Return [x, y] of the center of cell containing provided text 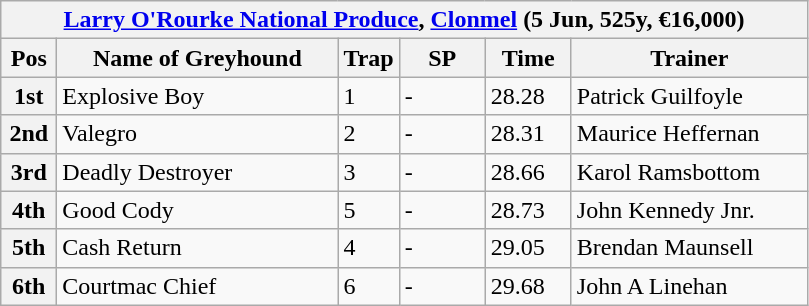
Brendan Maunsell [689, 248]
Courtmac Chief [198, 286]
2nd [29, 134]
28.28 [528, 96]
6 [368, 286]
Trainer [689, 58]
Larry O'Rourke National Produce, Clonmel (5 Jun, 525y, €16,000) [404, 20]
Maurice Heffernan [689, 134]
Patrick Guilfoyle [689, 96]
28.66 [528, 172]
Karol Ramsbottom [689, 172]
Explosive Boy [198, 96]
Deadly Destroyer [198, 172]
John A Linehan [689, 286]
4th [29, 210]
SP [442, 58]
Trap [368, 58]
29.68 [528, 286]
2 [368, 134]
3rd [29, 172]
John Kennedy Jnr. [689, 210]
Valegro [198, 134]
Name of Greyhound [198, 58]
5 [368, 210]
6th [29, 286]
28.73 [528, 210]
Time [528, 58]
1st [29, 96]
29.05 [528, 248]
5th [29, 248]
Good Cody [198, 210]
Cash Return [198, 248]
3 [368, 172]
4 [368, 248]
Pos [29, 58]
28.31 [528, 134]
1 [368, 96]
